Identify which cell holds the provided text, then report its (X, Y) central coordinate. 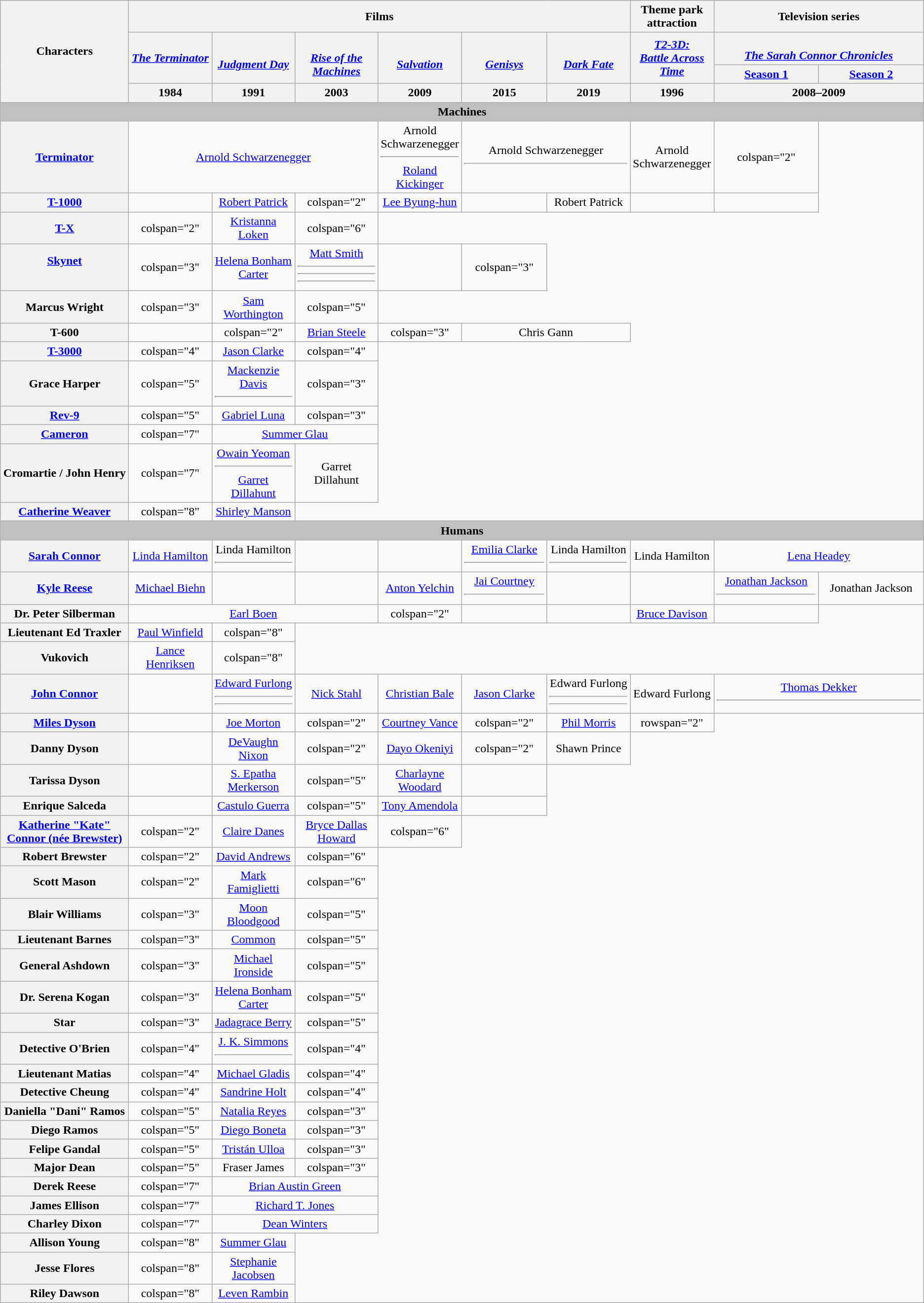
Brian Austin Green (295, 1186)
Dr. Serena Kogan (65, 997)
2009 (420, 93)
Cromartie / John Henry (65, 473)
Michael Ironside (253, 965)
Castulo Guerra (253, 805)
Cameron (65, 434)
Katherine "Kate" Connor (née Brewster) (65, 831)
Bryce Dallas Howard (336, 831)
Joe Morton (253, 723)
The Terminator (170, 58)
Tristán Ulloa (253, 1149)
Leven Rambin (253, 1294)
Judgment Day (253, 58)
Television series (818, 17)
Tony Amendola (420, 805)
Dr. Peter Silberman (65, 613)
Dean Winters (295, 1224)
Michael Gladis (253, 1073)
Claire Danes (253, 831)
Charley Dixon (65, 1224)
2003 (336, 93)
Riley Dawson (65, 1294)
Major Dean (65, 1167)
Lance Henriksen (170, 657)
Owain YeomanGarret Dillahunt (253, 473)
Common (253, 940)
Rise of the Machines (336, 58)
Allison Young (65, 1243)
Tarissa Dyson (65, 780)
Christian Bale (420, 693)
Dark Fate (588, 58)
Miles Dyson (65, 723)
DeVaughn Nixon (253, 748)
S. Epatha Merkerson (253, 780)
Lieutenant Barnes (65, 940)
Shawn Prince (588, 748)
Grace Harper (65, 383)
Lieutenant Matias (65, 1073)
Diego Ramos (65, 1130)
Sandrine Holt (253, 1092)
T-1000 (65, 202)
Stephanie Jacobsen (253, 1268)
James Ellison (65, 1205)
Paul Winfield (170, 632)
Jesse Flores (65, 1268)
1984 (170, 93)
T-X (65, 228)
Sarah Connor (65, 556)
Courtney Vance (420, 723)
Lena Headey (818, 556)
Felipe Gandal (65, 1149)
Detective O'Brien (65, 1048)
Kyle Reese (65, 588)
Thomas Dekker (818, 693)
Theme park attraction (672, 17)
Humans (462, 531)
Blair Williams (65, 914)
Mark Famiglietti (253, 882)
David Andrews (253, 857)
Arnold SchwarzeneggerRoland Kickinger (420, 157)
1996 (672, 93)
Films (380, 17)
T2-3D:Battle Across Time (672, 58)
Season 2 (872, 74)
2008–2009 (818, 93)
Detective Cheung (65, 1092)
Catherine Weaver (65, 512)
Jai Courtney (504, 588)
J. K. Simmons (253, 1048)
Richard T. Jones (295, 1205)
Nick Stahl (336, 693)
Lee Byung-hun (420, 202)
Rev-9 (65, 416)
Characters (65, 51)
rowspan="2" (672, 723)
John Connor (65, 693)
2019 (588, 93)
Season 1 (766, 74)
Machines (462, 112)
Skynet (65, 268)
Diego Boneta (253, 1130)
T-600 (65, 332)
Terminator (65, 157)
Marcus Wright (65, 307)
Chris Gann (546, 332)
Phil Morris (588, 723)
Earl Boen (254, 613)
Sam Worthington (253, 307)
Jadagrace Berry (253, 1023)
Gabriel Luna (253, 416)
Moon Bloodgood (253, 914)
Bruce Davison (672, 613)
Star (65, 1023)
Anton Yelchin (420, 588)
General Ashdown (65, 965)
Derek Reese (65, 1186)
Emilia Clarke (504, 556)
Scott Mason (65, 882)
Daniella "Dani" Ramos (65, 1111)
Michael Biehn (170, 588)
Matt Smith (336, 268)
The Sarah Connor Chronicles (818, 48)
Genisys (504, 58)
Natalia Reyes (253, 1111)
Dayo Okeniyi (420, 748)
Charlayne Woodard (420, 780)
Garret Dillahunt (336, 473)
Shirley Manson (253, 512)
Enrique Salceda (65, 805)
Salvation (420, 58)
Danny Dyson (65, 748)
Vukovich (65, 657)
Fraser James (253, 1167)
T-3000 (65, 351)
Mackenzie Davis (253, 383)
Brian Steele (336, 332)
1991 (253, 93)
2015 (504, 93)
Kristanna Loken (253, 228)
Robert Brewster (65, 857)
Lieutenant Ed Traxler (65, 632)
